Return [X, Y] of the center of cell containing provided text 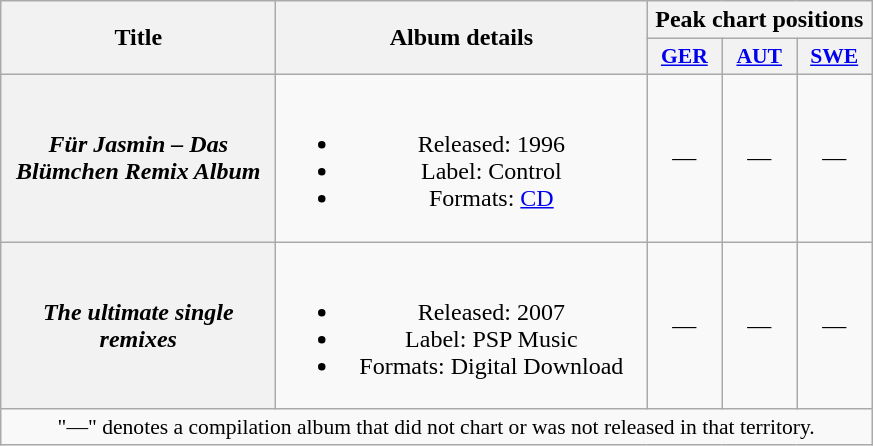
Für Jasmin – Das Blümchen Remix Album [138, 158]
Title [138, 38]
"—" denotes a compilation album that did not chart or was not released in that territory. [436, 427]
AUT [760, 57]
Peak chart positions [760, 20]
Album details [462, 38]
Released: 1996 Label: ControlFormats: CD [462, 158]
The ultimate single remixes [138, 326]
GER [684, 57]
Released: 2007 Label: PSP MusicFormats: Digital Download [462, 326]
SWE [834, 57]
